Output the [X, Y] coordinate of the center of the cell containing the given text.  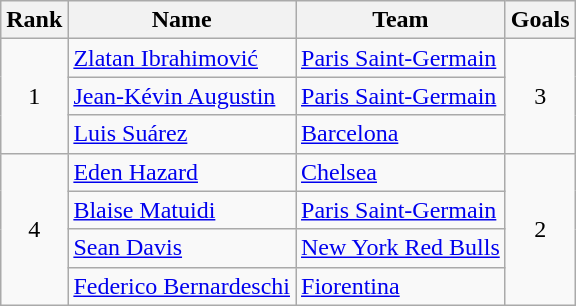
4 [34, 229]
Eden Hazard [182, 172]
Luis Suárez [182, 134]
Blaise Matuidi [182, 210]
Sean Davis [182, 248]
New York Red Bulls [401, 248]
2 [540, 229]
Fiorentina [401, 286]
Barcelona [401, 134]
3 [540, 96]
Zlatan Ibrahimović [182, 58]
Federico Bernardeschi [182, 286]
Name [182, 20]
1 [34, 96]
Rank [34, 20]
Jean-Kévin Augustin [182, 96]
Chelsea [401, 172]
Goals [540, 20]
Team [401, 20]
